Output the (x, y) coordinate of the center of the cell containing the given text.  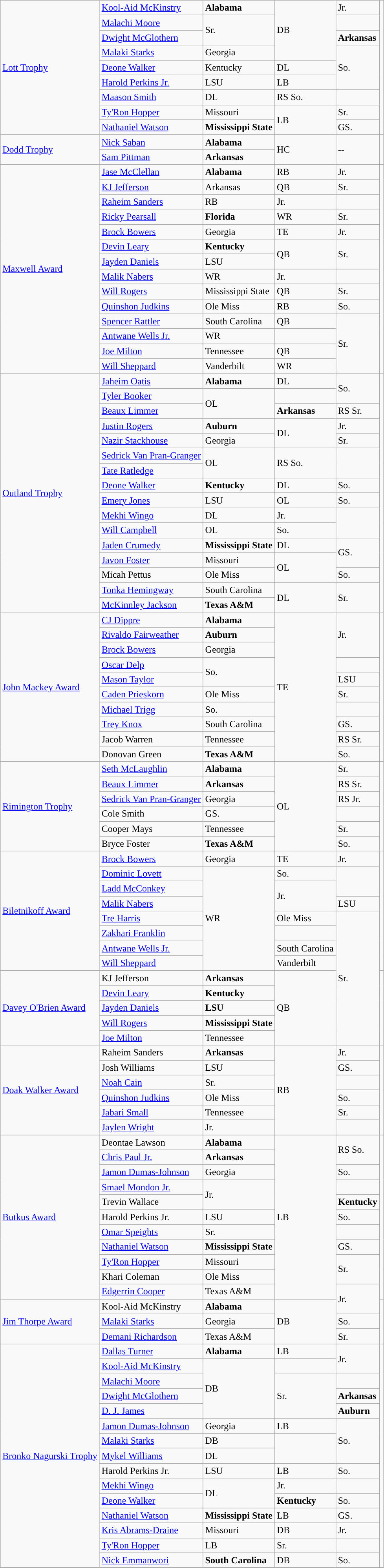
Tonka Hemingway (151, 590)
Javon Foster (151, 560)
Butkus Award (50, 1217)
Nick Saban (151, 142)
Outland Trophy (50, 493)
Rimington Trophy (50, 806)
Cooper Mays (151, 829)
Ladd McConkey (151, 888)
Jim Thorpe Award (50, 1321)
Tyler Booker (151, 396)
Trey Knox (151, 724)
Tate Ratledge (151, 471)
Davey O'Brien Award (50, 1008)
D. J. James (151, 1411)
Smael Mondon Jr. (151, 1187)
Jaheim Oatis (151, 381)
Emery Jones (151, 500)
Tre Harris (151, 919)
Demani Richardson (151, 1336)
Kris Abrams-Draine (151, 1530)
Dodd Trophy (50, 149)
Ricky Pearsall (151, 217)
Omar Speights (151, 1232)
Trevin Wallace (151, 1202)
Jabari Small (151, 1112)
Jase McClellan (151, 172)
Lott Trophy (50, 67)
Spencer Rattler (151, 321)
Rivaldo Fairweather (151, 635)
McKinnley Jackson (151, 605)
Mason Taylor (151, 680)
Edgerrin Cooper (151, 1292)
Bryce Foster (151, 844)
Mykel Williams (151, 1456)
Biletnikoff Award (50, 911)
Florida (239, 217)
Jaylen Wright (151, 1127)
Dominic Lovett (151, 873)
Caden Prieskorn (151, 695)
Nazir Stackhouse (151, 441)
Chris Paul Jr. (151, 1157)
HC (305, 149)
Nick Emmanwori (151, 1560)
Josh Williams (151, 1068)
Justin Rogers (151, 426)
Bronko Nagurski Trophy (50, 1456)
Maason Smith (151, 97)
Dallas Turner (151, 1351)
Jaden Crumedy (151, 545)
Jacob Warren (151, 739)
CJ Dippre (151, 620)
Khari Coleman (151, 1277)
Cole Smith (151, 814)
Sam Pittman (151, 157)
Noah Cain (151, 1082)
Michael Trigg (151, 709)
-- (357, 149)
Seth McLaughlin (151, 769)
Micah Pettus (151, 575)
John Mackey Award (50, 687)
Deontae Lawson (151, 1142)
Oscar Delp (151, 665)
RS Jr. (357, 799)
Zakhari Franklin (151, 933)
Doak Walker Award (50, 1090)
Donovan Green (151, 754)
Maxwell Award (50, 269)
Will Campbell (151, 530)
